Return the [X, Y] coordinate for the center point of the cell that contains the specified text.  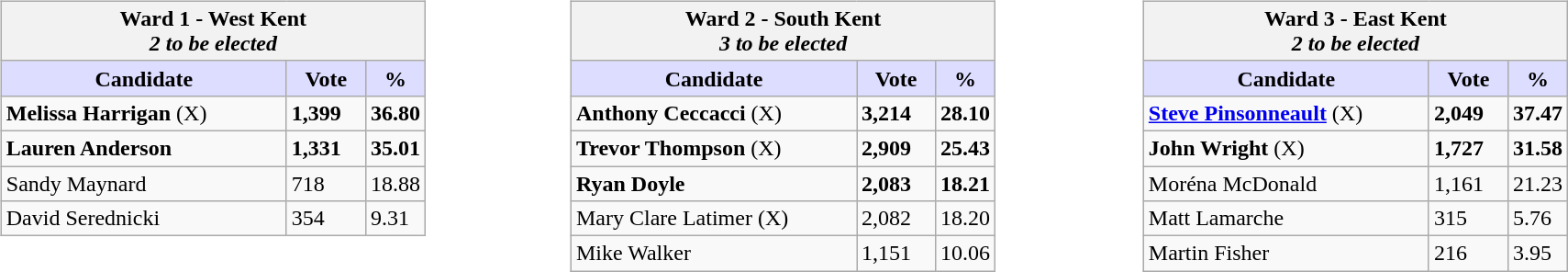
Mary Clare Latimer (X) [714, 219]
31.58 [1538, 148]
1,727 [1468, 148]
John Wright (X) [1286, 148]
Anthony Ceccacci (X) [714, 113]
Melissa Harrigan (X) [143, 113]
354 [326, 219]
1,161 [1468, 183]
18.21 [965, 183]
37.47 [1538, 113]
216 [1468, 254]
25.43 [965, 148]
1,151 [896, 254]
28.10 [965, 113]
18.20 [965, 219]
Martin Fisher [1286, 254]
2,082 [896, 219]
718 [326, 183]
Sandy Maynard [143, 183]
1,331 [326, 148]
1,399 [326, 113]
21.23 [1538, 183]
2,083 [896, 183]
36.80 [395, 113]
Moréna McDonald [1286, 183]
Ryan Doyle [714, 183]
Lauren Anderson [143, 148]
David Serednicki [143, 219]
2,049 [1468, 113]
9.31 [395, 219]
Ward 1 - West Kent 2 to be elected [213, 31]
3.95 [1538, 254]
Mike Walker [714, 254]
Ward 3 - East Kent 2 to be elected [1355, 31]
10.06 [965, 254]
Ward 2 - South Kent 3 to be elected [783, 31]
Steve Pinsonneault (X) [1286, 113]
3,214 [896, 113]
Matt Lamarche [1286, 219]
5.76 [1538, 219]
Trevor Thompson (X) [714, 148]
2,909 [896, 148]
315 [1468, 219]
18.88 [395, 183]
35.01 [395, 148]
